For the text-containing cell, return its midpoint in [X, Y] coordinate format. 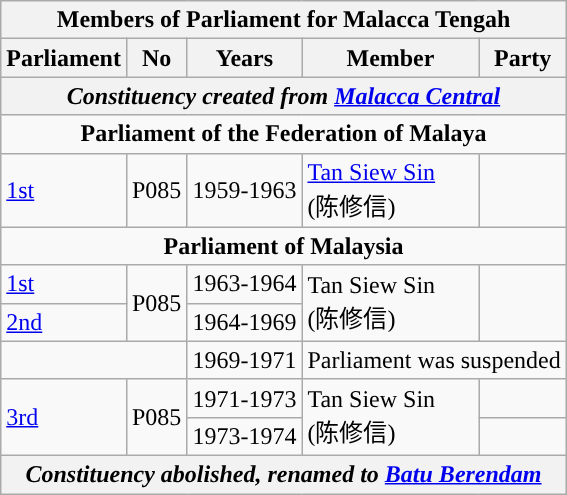
1973-1974 [244, 436]
Constituency created from Malacca Central [284, 96]
Constituency abolished, renamed to Batu Berendam [284, 474]
Parliament of the Federation of Malaya [284, 134]
1971-1973 [244, 398]
Years [244, 58]
3rd [64, 417]
2nd [64, 322]
1959-1963 [244, 190]
1969-1971 [244, 360]
Parliament [64, 58]
Members of Parliament for Malacca Tengah [284, 20]
Parliament of Malaysia [284, 246]
No [156, 58]
Parliament was suspended [434, 360]
1964-1969 [244, 322]
Member [390, 58]
Party [522, 58]
1963-1964 [244, 284]
